Output the [x, y] coordinate of the center of the cell containing the given text.  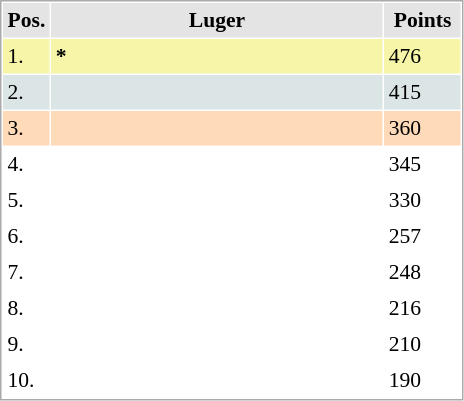
216 [422, 308]
190 [422, 380]
210 [422, 344]
* [217, 56]
Points [422, 20]
9. [26, 344]
4. [26, 164]
345 [422, 164]
2. [26, 92]
476 [422, 56]
8. [26, 308]
10. [26, 380]
7. [26, 272]
6. [26, 236]
Luger [217, 20]
257 [422, 236]
1. [26, 56]
360 [422, 128]
3. [26, 128]
248 [422, 272]
415 [422, 92]
Pos. [26, 20]
330 [422, 200]
5. [26, 200]
